Pinpoint the cell where the given text exists, returning its (x, y) midpoint coordinate. 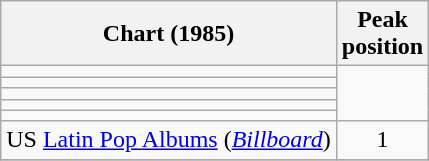
Peakposition (382, 34)
Chart (1985) (169, 34)
1 (382, 140)
US Latin Pop Albums (Billboard) (169, 140)
